Pinpoint the cell where the given text exists, returning its (X, Y) midpoint coordinate. 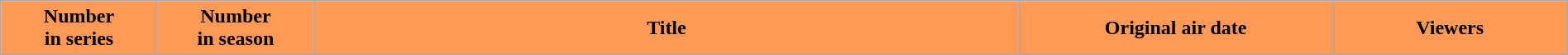
Viewers (1450, 28)
Numberin series (79, 28)
Numberin season (235, 28)
Original air date (1176, 28)
Title (667, 28)
